Provide the (x, y) coordinate of the cell's center where the given text is located.  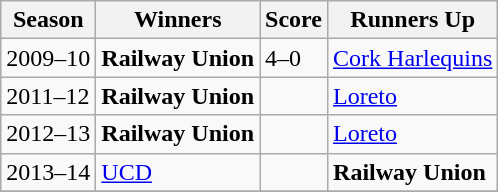
Winners (178, 20)
Cork Harlequins (413, 58)
2012–13 (48, 134)
2009–10 (48, 58)
Season (48, 20)
UCD (178, 172)
Runners Up (413, 20)
2013–14 (48, 172)
4–0 (294, 58)
2011–12 (48, 96)
Score (294, 20)
